Output the (x, y) coordinate of the center of the cell containing the given text.  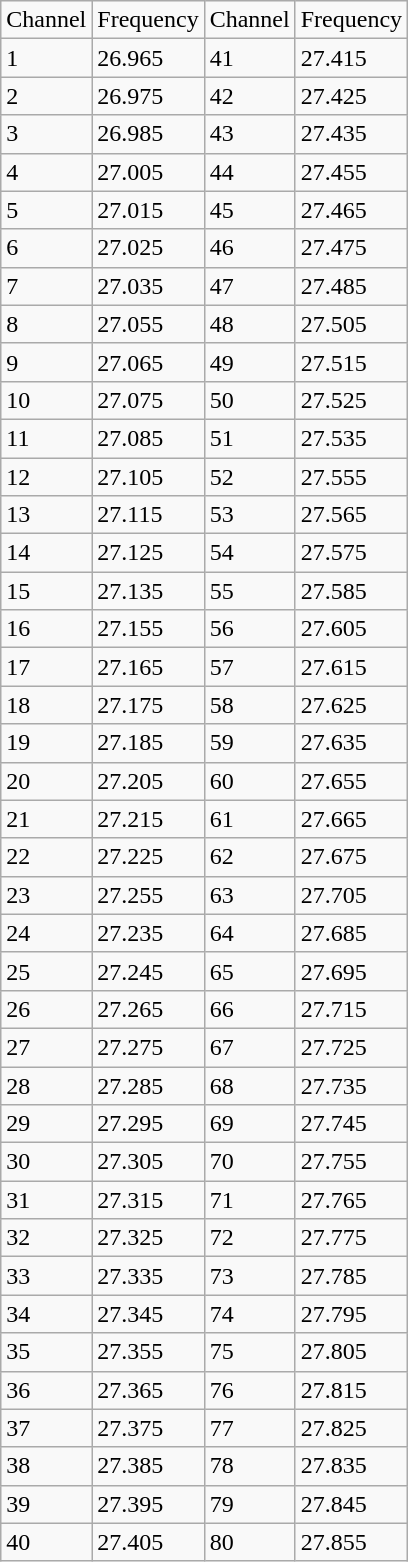
26.975 (148, 96)
27.315 (148, 1200)
27.485 (351, 286)
50 (250, 400)
30 (46, 1162)
24 (46, 933)
27.055 (148, 324)
27.815 (351, 1390)
36 (46, 1390)
15 (46, 591)
7 (46, 286)
27.105 (148, 477)
27.085 (148, 438)
27.155 (148, 629)
27.035 (148, 286)
27.685 (351, 933)
27.455 (351, 172)
27.135 (148, 591)
27.695 (351, 971)
59 (250, 743)
12 (46, 477)
27.325 (148, 1238)
27 (46, 1047)
27.655 (351, 781)
8 (46, 324)
48 (250, 324)
27.245 (148, 971)
27.765 (351, 1200)
27.005 (148, 172)
27.075 (148, 400)
27.665 (351, 819)
46 (250, 248)
22 (46, 857)
27.185 (148, 743)
27.275 (148, 1047)
3 (46, 134)
56 (250, 629)
27.355 (148, 1352)
10 (46, 400)
73 (250, 1276)
51 (250, 438)
49 (250, 362)
60 (250, 781)
27.265 (148, 1009)
27.745 (351, 1124)
13 (46, 515)
27.515 (351, 362)
21 (46, 819)
27.775 (351, 1238)
52 (250, 477)
27.295 (148, 1124)
6 (46, 248)
14 (46, 553)
27.425 (351, 96)
27.395 (148, 1504)
78 (250, 1466)
75 (250, 1352)
16 (46, 629)
27.025 (148, 248)
19 (46, 743)
47 (250, 286)
1 (46, 58)
65 (250, 971)
27.755 (351, 1162)
27.065 (148, 362)
27.015 (148, 210)
44 (250, 172)
5 (46, 210)
54 (250, 553)
27.225 (148, 857)
77 (250, 1428)
42 (250, 96)
18 (46, 705)
27.205 (148, 781)
43 (250, 134)
70 (250, 1162)
41 (250, 58)
27.125 (148, 553)
27.835 (351, 1466)
79 (250, 1504)
37 (46, 1428)
28 (46, 1085)
72 (250, 1238)
57 (250, 667)
20 (46, 781)
33 (46, 1276)
9 (46, 362)
27.825 (351, 1428)
58 (250, 705)
27.435 (351, 134)
27.615 (351, 667)
61 (250, 819)
74 (250, 1314)
27.385 (148, 1466)
27.525 (351, 400)
27.415 (351, 58)
27.335 (148, 1276)
11 (46, 438)
27.555 (351, 477)
27.215 (148, 819)
68 (250, 1085)
66 (250, 1009)
27.845 (351, 1504)
27.725 (351, 1047)
26 (46, 1009)
27.605 (351, 629)
27.785 (351, 1276)
27.625 (351, 705)
69 (250, 1124)
2 (46, 96)
39 (46, 1504)
27.465 (351, 210)
27.365 (148, 1390)
27.675 (351, 857)
27.565 (351, 515)
17 (46, 667)
62 (250, 857)
32 (46, 1238)
26.965 (148, 58)
27.375 (148, 1428)
26.985 (148, 134)
27.715 (351, 1009)
27.305 (148, 1162)
25 (46, 971)
29 (46, 1124)
27.575 (351, 553)
27.405 (148, 1542)
80 (250, 1542)
27.475 (351, 248)
45 (250, 210)
27.735 (351, 1085)
38 (46, 1466)
27.255 (148, 895)
27.585 (351, 591)
27.635 (351, 743)
27.165 (148, 667)
27.805 (351, 1352)
55 (250, 591)
35 (46, 1352)
31 (46, 1200)
67 (250, 1047)
53 (250, 515)
34 (46, 1314)
27.235 (148, 933)
27.705 (351, 895)
4 (46, 172)
27.505 (351, 324)
40 (46, 1542)
71 (250, 1200)
63 (250, 895)
27.115 (148, 515)
27.285 (148, 1085)
27.855 (351, 1542)
27.535 (351, 438)
64 (250, 933)
27.345 (148, 1314)
27.175 (148, 705)
76 (250, 1390)
23 (46, 895)
27.795 (351, 1314)
